Extract the (x, y) coordinate from the center of the cell holding the provided text.  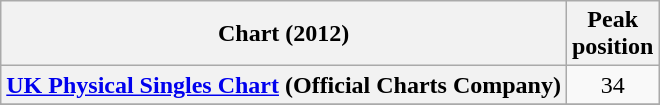
UK Physical Singles Chart (Official Charts Company) (284, 85)
Peakposition (612, 34)
34 (612, 85)
Chart (2012) (284, 34)
